Return the (x, y) coordinate for the center point of the cell that contains the specified text.  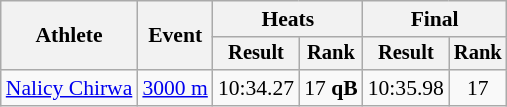
10:34.27 (256, 88)
Nalicy Chirwa (70, 88)
Athlete (70, 36)
Event (174, 36)
10:35.98 (406, 88)
3000 m (174, 88)
17 qB (331, 88)
Final (435, 19)
Heats (288, 19)
17 (478, 88)
